From the cell containing the given text, extract its center point as [X, Y] coordinate. 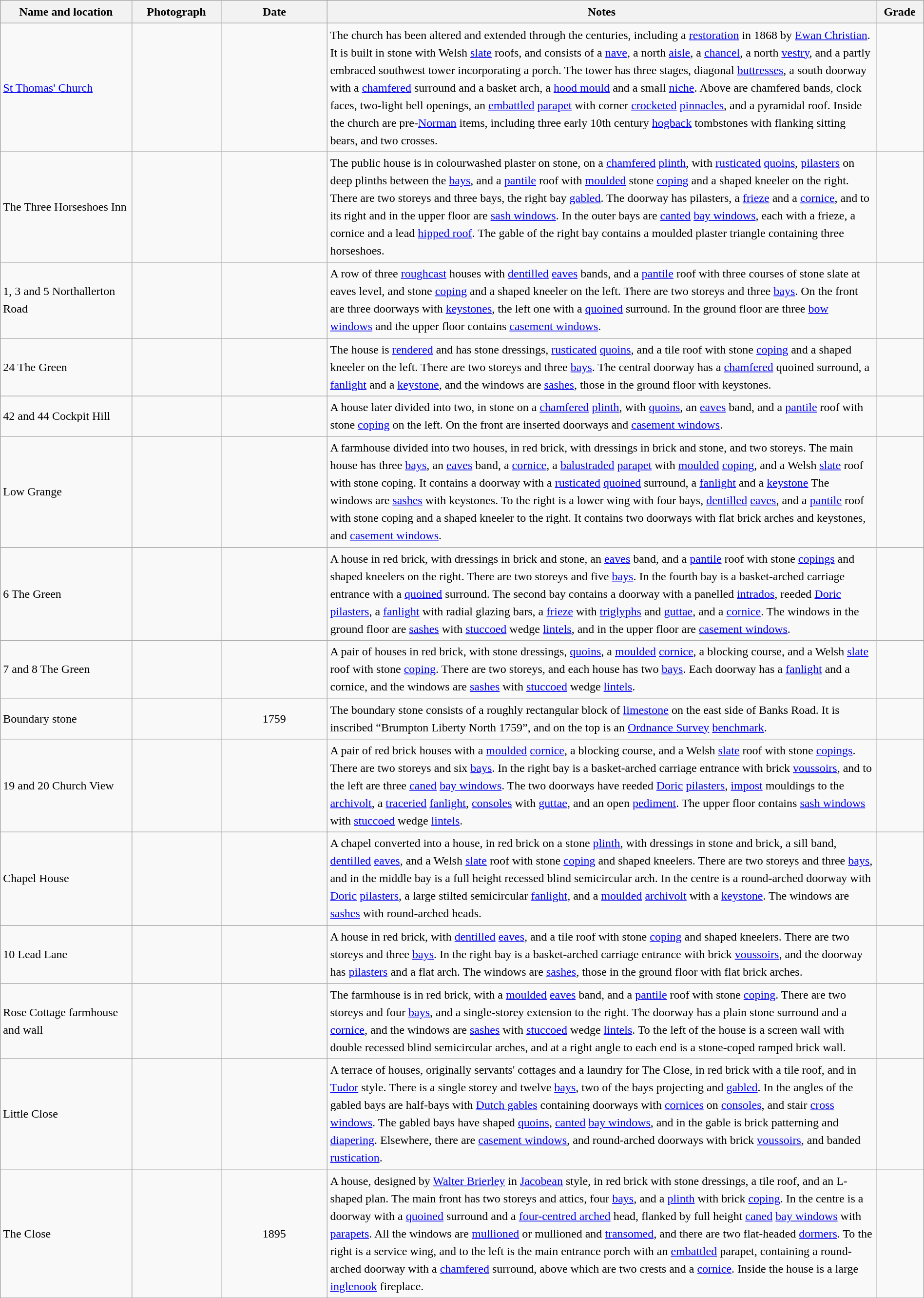
St Thomas' Church [66, 88]
1, 3 and 5 Northallerton Road [66, 300]
Low Grange [66, 492]
Little Close [66, 1115]
Notes [601, 12]
Date [274, 12]
1759 [274, 719]
10 Lead Lane [66, 955]
6 The Green [66, 594]
Grade [900, 12]
Boundary stone [66, 719]
Chapel House [66, 879]
1895 [274, 1234]
42 and 44 Cockpit Hill [66, 416]
Name and location [66, 12]
The Three Horseshoes Inn [66, 207]
The Close [66, 1234]
Photograph [176, 12]
7 and 8 The Green [66, 669]
19 and 20 Church View [66, 785]
24 The Green [66, 367]
Rose Cottage farmhouse and wall [66, 1021]
